Determine the [x, y] coordinate at the center of the cell enclosing the given text.  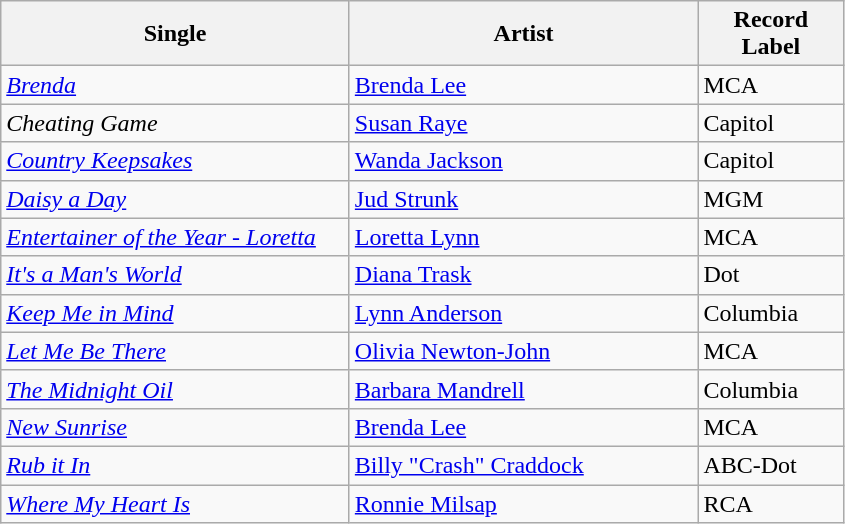
Diana Trask [524, 275]
Olivia Newton-John [524, 351]
Jud Strunk [524, 199]
Single [176, 34]
Susan Raye [524, 123]
New Sunrise [176, 427]
ABC-Dot [771, 465]
Cheating Game [176, 123]
Record Label [771, 34]
Brenda [176, 85]
Entertainer of the Year - Loretta [176, 237]
Dot [771, 275]
Billy "Crash" Craddock [524, 465]
Keep Me in Mind [176, 313]
Rub it In [176, 465]
The Midnight Oil [176, 389]
RCA [771, 503]
Lynn Anderson [524, 313]
MGM [771, 199]
Artist [524, 34]
Ronnie Milsap [524, 503]
Daisy a Day [176, 199]
It's a Man's World [176, 275]
Wanda Jackson [524, 161]
Let Me Be There [176, 351]
Barbara Mandrell [524, 389]
Where My Heart Is [176, 503]
Country Keepsakes [176, 161]
Loretta Lynn [524, 237]
